Scan for the cell matching the given text and deliver its [X, Y] coordinate at center. 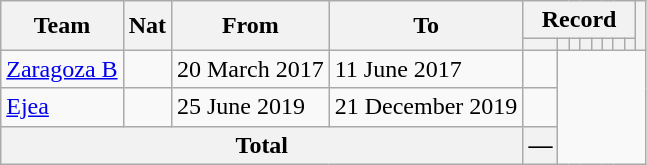
Team [62, 26]
— [540, 145]
11 June 2017 [426, 69]
Nat [147, 26]
Record [579, 20]
21 December 2019 [426, 107]
Zaragoza B [62, 69]
From [250, 26]
20 March 2017 [250, 69]
Total [262, 145]
To [426, 26]
Ejea [62, 107]
25 June 2019 [250, 107]
